From the cell containing the given text, extract its center point as [X, Y] coordinate. 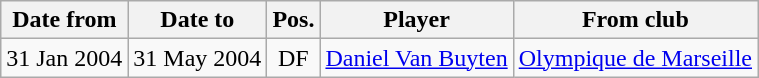
Olympique de Marseille [635, 58]
Date to [198, 20]
Pos. [294, 20]
Daniel Van Buyten [416, 58]
31 May 2004 [198, 58]
31 Jan 2004 [64, 58]
From club [635, 20]
Date from [64, 20]
Player [416, 20]
DF [294, 58]
